Pinpoint the cell where the given text exists, returning its [x, y] midpoint coordinate. 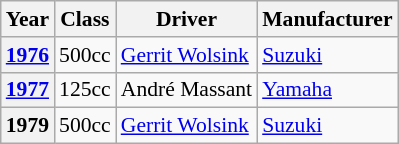
Year [28, 19]
Driver [186, 19]
1979 [28, 126]
André Massant [186, 90]
Yamaha [327, 90]
1976 [28, 55]
Manufacturer [327, 19]
Class [85, 19]
1977 [28, 90]
125cc [85, 90]
